Return (x, y) of the center of cell containing provided text 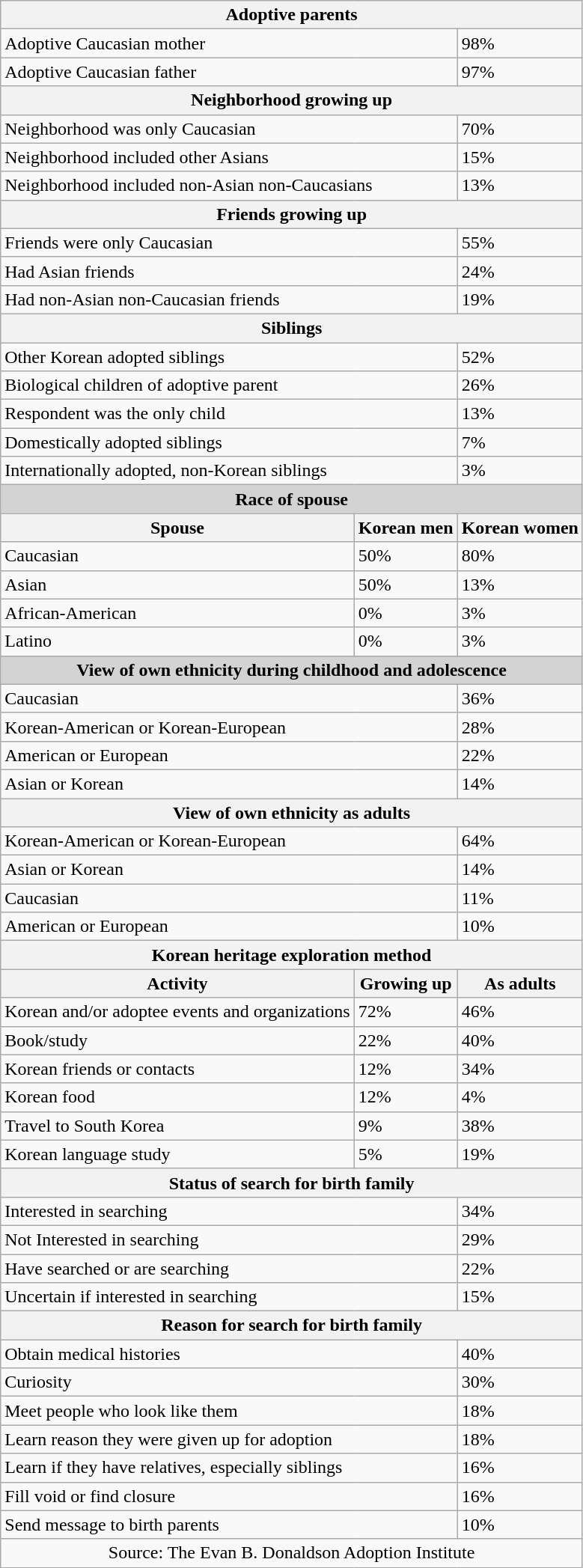
Spouse (177, 528)
Source: The Evan B. Donaldson Adoption Institute (292, 1553)
Adoptive Caucasian father (229, 72)
26% (519, 385)
Learn if they have relatives, especially siblings (229, 1468)
24% (519, 271)
Adoptive parents (292, 15)
Had Asian friends (229, 271)
Status of search for birth family (292, 1183)
70% (519, 129)
29% (519, 1239)
Have searched or are searching (229, 1269)
Adoptive Caucasian mother (229, 43)
African-American (177, 613)
Had non-Asian non-Caucasian friends (229, 299)
Respondent was the only child (229, 414)
Curiosity (229, 1382)
Korean friends or contacts (177, 1069)
Korean language study (177, 1154)
Korean food (177, 1097)
46% (519, 1012)
Neighborhood included other Asians (229, 157)
55% (519, 242)
Book/study (177, 1040)
Race of spouse (292, 499)
Interested in searching (229, 1211)
98% (519, 43)
Travel to South Korea (177, 1126)
5% (406, 1154)
97% (519, 72)
Biological children of adoptive parent (229, 385)
64% (519, 841)
As adults (519, 983)
View of own ethnicity during childhood and adolescence (292, 670)
Reason for search for birth family (292, 1326)
Neighborhood included non-Asian non-Caucasians (229, 186)
Learn reason they were given up for adoption (229, 1439)
View of own ethnicity as adults (292, 812)
Siblings (292, 328)
Uncertain if interested in searching (229, 1297)
36% (519, 698)
Send message to birth parents (229, 1525)
Internationally adopted, non-Korean siblings (229, 471)
Domestically adopted siblings (229, 442)
52% (519, 357)
Neighborhood growing up (292, 100)
28% (519, 727)
Korean women (519, 528)
Korean heritage exploration method (292, 955)
Fill void or find closure (229, 1496)
9% (406, 1126)
7% (519, 442)
Latino (177, 641)
Growing up (406, 983)
Meet people who look like them (229, 1411)
4% (519, 1097)
72% (406, 1012)
Korean men (406, 528)
Asian (177, 585)
Activity (177, 983)
Obtain medical histories (229, 1354)
Korean and/or adoptee events and organizations (177, 1012)
80% (519, 556)
Neighborhood was only Caucasian (229, 129)
30% (519, 1382)
Other Korean adopted siblings (229, 357)
Friends growing up (292, 214)
Friends were only Caucasian (229, 242)
Not Interested in searching (229, 1239)
38% (519, 1126)
11% (519, 898)
